Identify which cell holds the provided text, then report its (X, Y) central coordinate. 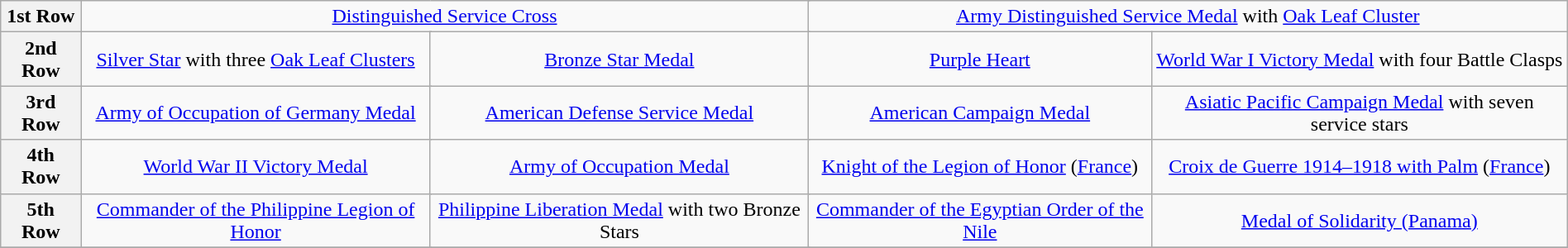
4th Row (41, 167)
Medal of Solidarity (Panama) (1360, 220)
Commander of the Egyptian Order of the Nile (979, 220)
Purple Heart (979, 60)
Knight of the Legion of Honor (France) (979, 167)
Silver Star with three Oak Leaf Clusters (256, 60)
Army Distinguished Service Medal with Oak Leaf Cluster (1188, 17)
Commander of the Philippine Legion of Honor (256, 220)
Asiatic Pacific Campaign Medal with seven service stars (1360, 112)
Philippine Liberation Medal with two Bronze Stars (619, 220)
Distinguished Service Cross (445, 17)
1st Row (41, 17)
Army of Occupation of Germany Medal (256, 112)
Croix de Guerre 1914–1918 with Palm (France) (1360, 167)
3rd Row (41, 112)
Bronze Star Medal (619, 60)
2nd Row (41, 60)
American Defense Service Medal (619, 112)
World War II Victory Medal (256, 167)
5th Row (41, 220)
Army of Occupation Medal (619, 167)
American Campaign Medal (979, 112)
World War I Victory Medal with four Battle Clasps (1360, 60)
